From the cell containing the given text, extract its center point as [x, y] coordinate. 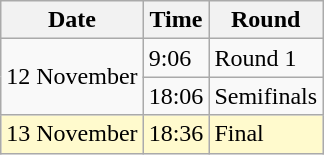
Round 1 [266, 58]
9:06 [176, 58]
13 November [72, 134]
Time [176, 20]
12 November [72, 77]
Semifinals [266, 96]
18:06 [176, 96]
18:36 [176, 134]
Round [266, 20]
Date [72, 20]
Final [266, 134]
